Output the (x, y) coordinate of the center of the cell containing the given text.  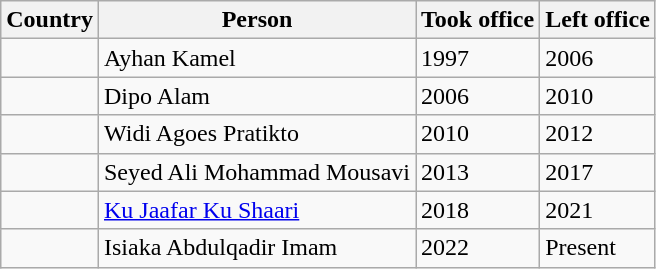
Ku Jaafar Ku Shaari (256, 210)
2018 (478, 210)
Seyed Ali Mohammad Mousavi (256, 172)
Country (50, 20)
Person (256, 20)
2017 (598, 172)
Isiaka Abdulqadir Imam (256, 248)
2012 (598, 134)
Left office (598, 20)
1997 (478, 58)
Widi Agoes Pratikto (256, 134)
2021 (598, 210)
2013 (478, 172)
Took office (478, 20)
Dipo Alam (256, 96)
Ayhan Kamel (256, 58)
2022 (478, 248)
Present (598, 248)
